For the text-containing cell, return its midpoint in [X, Y] coordinate format. 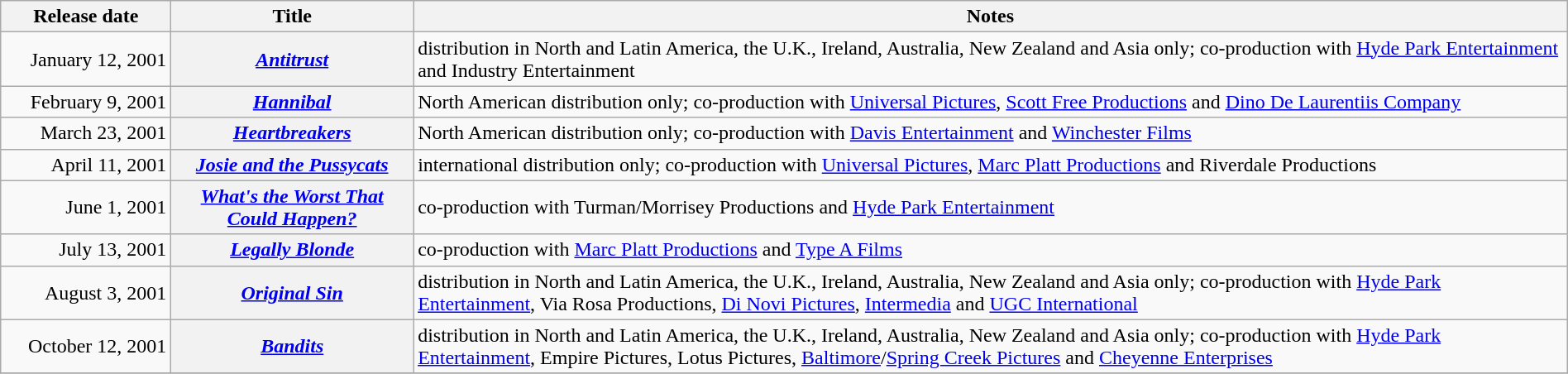
Original Sin [293, 293]
Legally Blonde [293, 250]
Josie and the Pussycats [293, 165]
January 12, 2001 [86, 60]
Bandits [293, 346]
March 23, 2001 [86, 133]
June 1, 2001 [86, 207]
Antitrust [293, 60]
Heartbreakers [293, 133]
North American distribution only; co-production with Universal Pictures, Scott Free Productions and Dino De Laurentiis Company [991, 102]
October 12, 2001 [86, 346]
What's the Worst That Could Happen? [293, 207]
Hannibal [293, 102]
Release date [86, 17]
July 13, 2001 [86, 250]
North American distribution only; co-production with Davis Entertainment and Winchester Films [991, 133]
co-production with Marc Platt Productions and Type A Films [991, 250]
co-production with Turman/Morrisey Productions and Hyde Park Entertainment [991, 207]
February 9, 2001 [86, 102]
Notes [991, 17]
international distribution only; co-production with Universal Pictures, Marc Platt Productions and Riverdale Productions [991, 165]
Title [293, 17]
April 11, 2001 [86, 165]
August 3, 2001 [86, 293]
